Capture the cell that displays the provided text and extract its (X, Y) central coordinate. 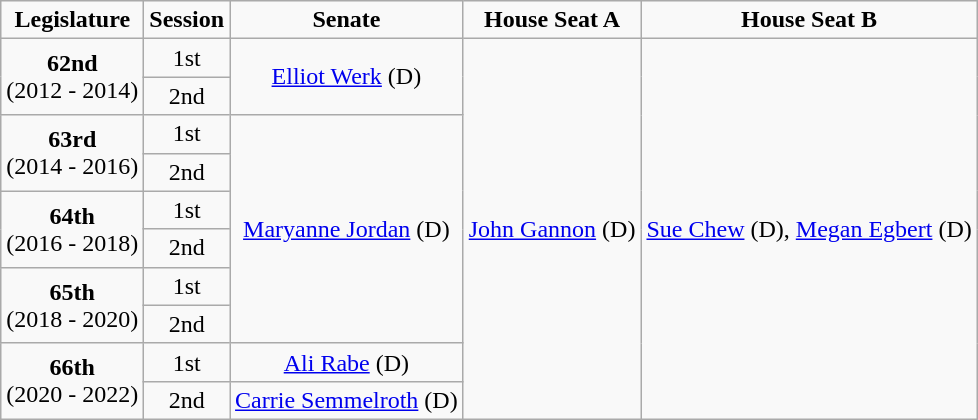
Elliot Werk (D) (347, 77)
Session (187, 20)
63rd (2014 - 2016) (72, 153)
Ali Rabe (D) (347, 362)
Maryanne Jordan (D) (347, 229)
House Seat B (809, 20)
Senate (347, 20)
65th (2018 - 2020) (72, 305)
62nd (2012 - 2014) (72, 77)
Sue Chew (D), Megan Egbert (D) (809, 230)
John Gannon (D) (552, 230)
66th (2020 - 2022) (72, 381)
Carrie Semmelroth (D) (347, 400)
Legislature (72, 20)
House Seat A (552, 20)
64th (2016 - 2018) (72, 229)
